Scan for the cell matching the given text and deliver its [x, y] coordinate at center. 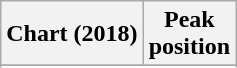
Peakposition [189, 34]
Chart (2018) [72, 34]
